For the text-containing cell, return its midpoint in (x, y) coordinate format. 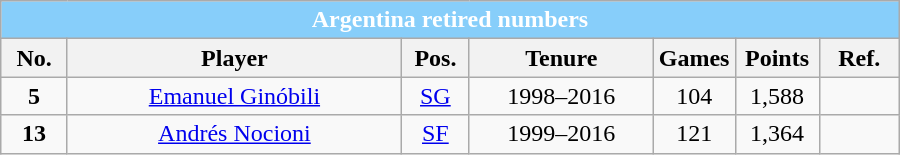
5 (34, 96)
13 (34, 134)
1998–2016 (561, 96)
Ref. (859, 58)
104 (694, 96)
Games (694, 58)
Argentina retired numbers (450, 20)
Tenure (561, 58)
SF (435, 134)
Emanuel Ginóbili (234, 96)
Player (234, 58)
SG (435, 96)
Points (777, 58)
1999–2016 (561, 134)
121 (694, 134)
No. (34, 58)
Andrés Nocioni (234, 134)
1,588 (777, 96)
1,364 (777, 134)
Pos. (435, 58)
